Return [X, Y] of the center of cell containing provided text 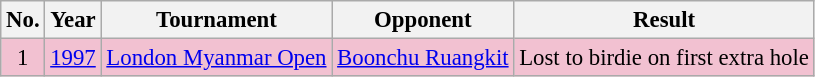
Boonchu Ruangkit [423, 58]
Lost to birdie on first extra hole [664, 58]
1997 [73, 58]
No. [23, 20]
London Myanmar Open [216, 58]
Result [664, 20]
1 [23, 58]
Year [73, 20]
Opponent [423, 20]
Tournament [216, 20]
